Provide the (x, y) coordinate of the cell's center where the given text is located.  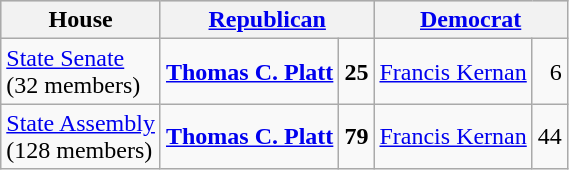
44 (550, 136)
25 (356, 72)
Democrat (470, 20)
State Assembly (128 members) (81, 136)
House (81, 20)
State Senate (32 members) (81, 72)
Republican (266, 20)
6 (550, 72)
79 (356, 136)
